From the cell containing the given text, extract its center point as [X, Y] coordinate. 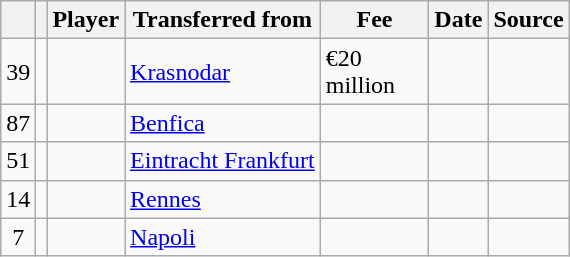
87 [18, 123]
51 [18, 161]
Transferred from [223, 20]
Eintracht Frankfurt [223, 161]
Rennes [223, 199]
7 [18, 237]
Player [86, 20]
Napoli [223, 237]
Fee [374, 20]
Source [528, 20]
39 [18, 72]
14 [18, 199]
Krasnodar [223, 72]
Benfica [223, 123]
€20 million [374, 72]
Date [458, 20]
